For the text-containing cell, return its midpoint in [X, Y] coordinate format. 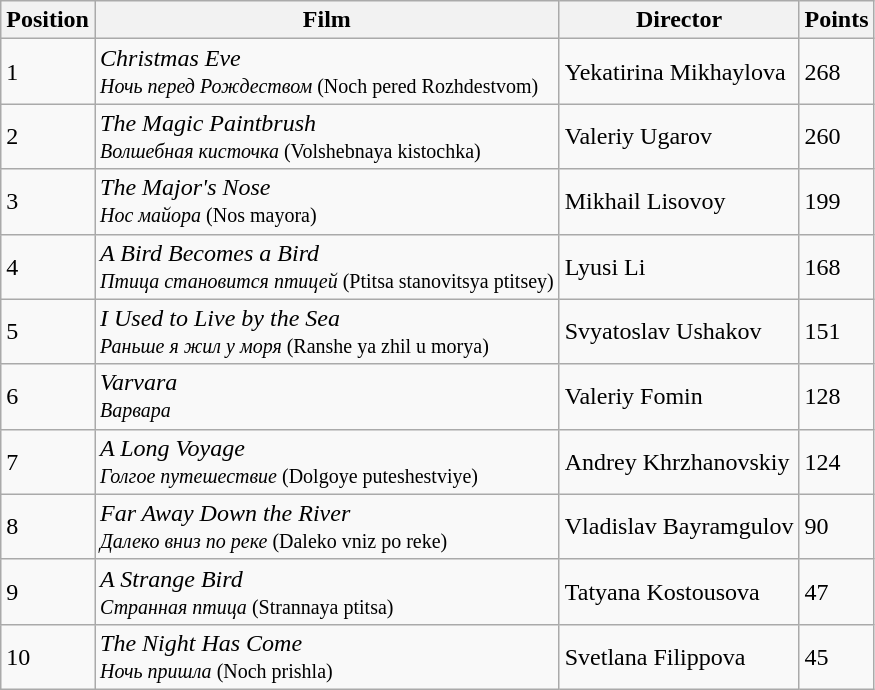
Valeriy Ugarov [679, 136]
Tatyana Kostousova [679, 592]
Position [48, 20]
The Magic PaintbrushВолшебная кисточка (Volshebnaya kistochka) [326, 136]
Yekatirina Mikhaylova [679, 72]
A Long Voyage Голгое путешествие (Dolgoye puteshestviye) [326, 462]
The Major's Nose Нос майора (Nos mayora) [326, 202]
I Used to Live by the SeaРаньше я жил у моря (Ranshe ya zhil u morya) [326, 332]
10 [48, 656]
128 [836, 396]
7 [48, 462]
A Strange Bird Странная птица (Strannaya ptitsa) [326, 592]
268 [836, 72]
151 [836, 332]
90 [836, 526]
1 [48, 72]
Svyatoslav Ushakov [679, 332]
199 [836, 202]
Film [326, 20]
260 [836, 136]
124 [836, 462]
Varvara Варвара [326, 396]
2 [48, 136]
Far Away Down the RiverДалеко вниз по реке (Daleko vniz po reke) [326, 526]
Valeriy Fomin [679, 396]
8 [48, 526]
9 [48, 592]
5 [48, 332]
47 [836, 592]
Christmas EveНочь перед Рождеством (Noch pered Rozhdestvom) [326, 72]
Andrey Khrzhanovskiy [679, 462]
168 [836, 266]
Svetlana Filippova [679, 656]
A Bird Becomes a BirdПтица становится птицей (Ptitsa stanovitsya ptitsey) [326, 266]
3 [48, 202]
6 [48, 396]
Lyusi Li [679, 266]
Points [836, 20]
4 [48, 266]
45 [836, 656]
The Night Has Come Ночь пришла (Noch prishla) [326, 656]
Director [679, 20]
Vladislav Bayramgulov [679, 526]
Mikhail Lisovoy [679, 202]
